Pinpoint the cell where the given text exists, returning its (x, y) midpoint coordinate. 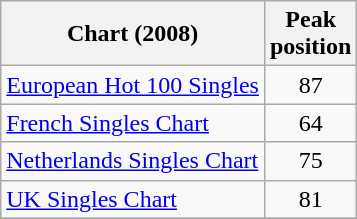
Chart (2008) (133, 34)
French Singles Chart (133, 123)
Netherlands Singles Chart (133, 161)
81 (310, 199)
UK Singles Chart (133, 199)
64 (310, 123)
European Hot 100 Singles (133, 85)
75 (310, 161)
Peakposition (310, 34)
87 (310, 85)
